Scan for the cell matching the given text and deliver its (x, y) coordinate at center. 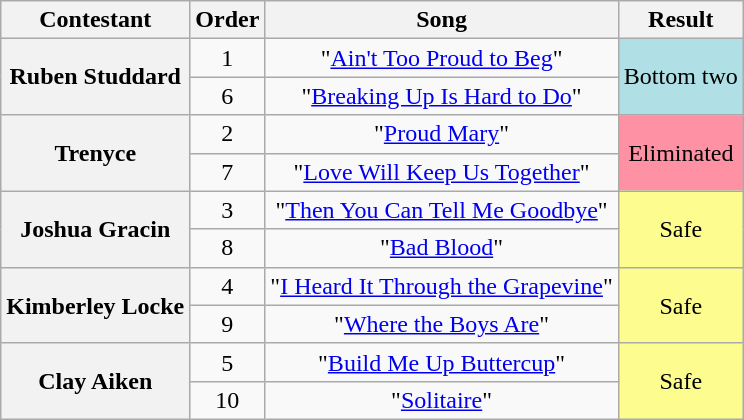
3 (228, 210)
Bottom two (680, 77)
9 (228, 324)
"Then You Can Tell Me Goodbye" (442, 210)
4 (228, 286)
Contestant (96, 20)
5 (228, 362)
"Build Me Up Buttercup" (442, 362)
1 (228, 58)
"I Heard It Through the Grapevine" (442, 286)
Joshua Gracin (96, 229)
Eliminated (680, 153)
8 (228, 248)
Kimberley Locke (96, 305)
Trenyce (96, 153)
6 (228, 96)
"Bad Blood" (442, 248)
"Solitaire" (442, 400)
7 (228, 172)
"Where the Boys Are" (442, 324)
Result (680, 20)
"Love Will Keep Us Together" (442, 172)
"Ain't Too Proud to Beg" (442, 58)
Clay Aiken (96, 381)
Song (442, 20)
Order (228, 20)
10 (228, 400)
Ruben Studdard (96, 77)
"Breaking Up Is Hard to Do" (442, 96)
2 (228, 134)
"Proud Mary" (442, 134)
